Scan for the cell matching the given text and deliver its [x, y] coordinate at center. 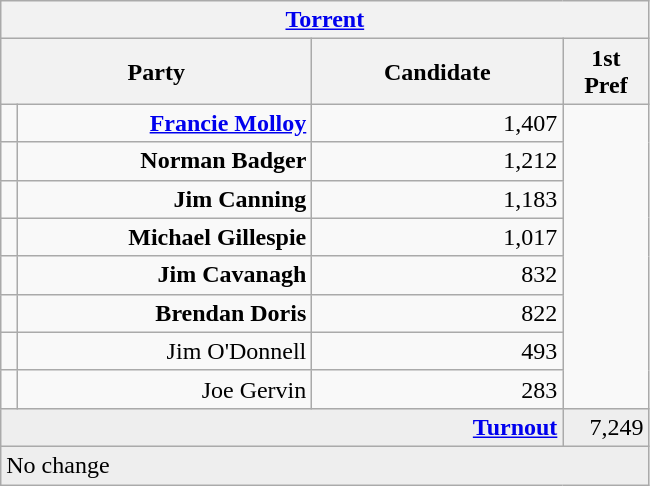
No change [325, 465]
822 [438, 313]
Michael Gillespie [165, 237]
Jim Cavanagh [165, 275]
1,017 [438, 237]
Joe Gervin [165, 389]
7,249 [606, 427]
Torrent [325, 20]
493 [438, 351]
Party [156, 72]
1st Pref [606, 72]
Brendan Doris [165, 313]
1,183 [438, 199]
1,212 [438, 161]
1,407 [438, 123]
Jim O'Donnell [165, 351]
832 [438, 275]
Turnout [282, 427]
Jim Canning [165, 199]
283 [438, 389]
Francie Molloy [165, 123]
Candidate [438, 72]
Norman Badger [165, 161]
